Determine the (X, Y) coordinate at the center of the cell enclosing the given text.  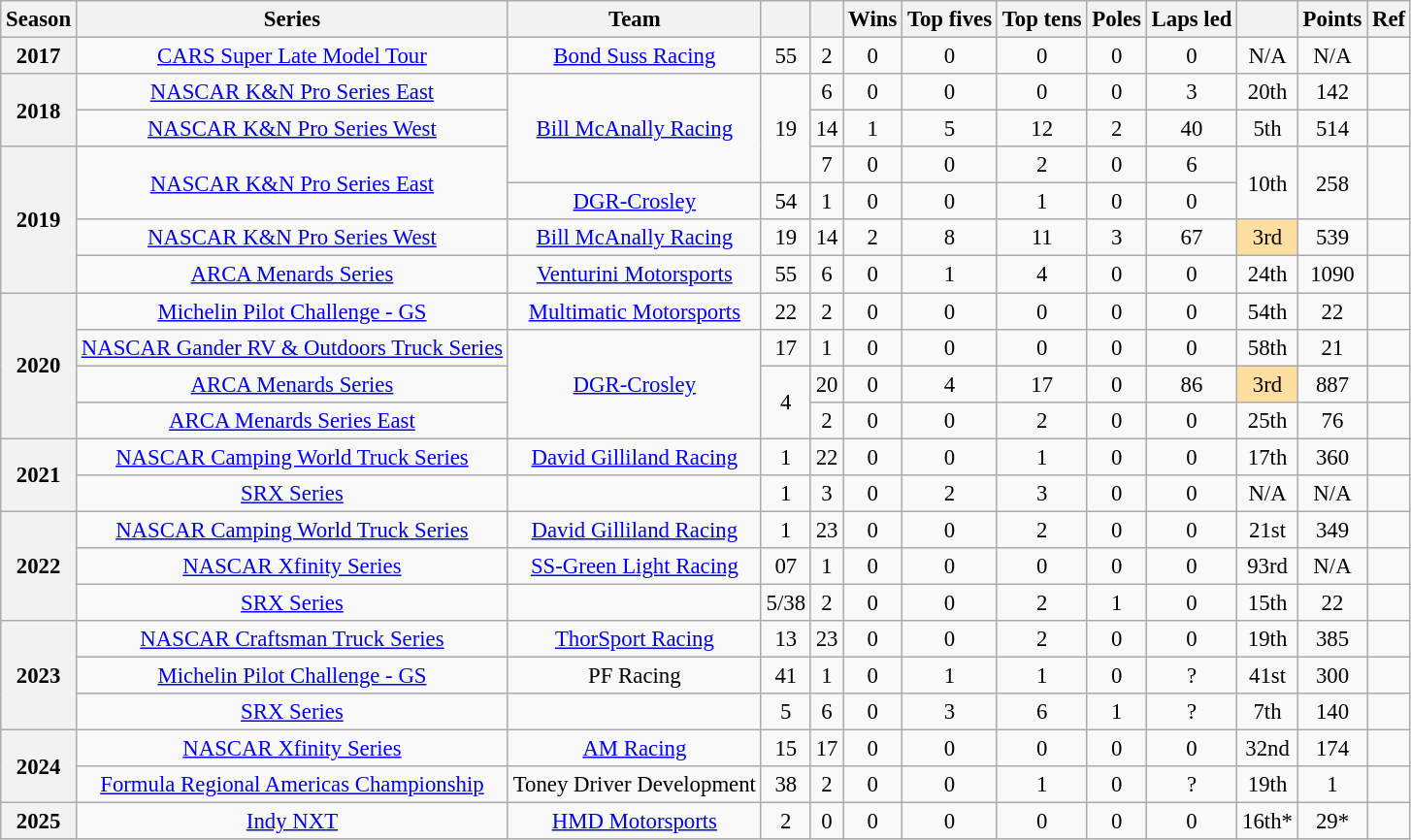
142 (1331, 92)
CARS Super Late Model Tour (291, 56)
86 (1192, 384)
2024 (39, 766)
21 (1331, 347)
140 (1331, 712)
10th (1267, 182)
ARCA Menards Series East (291, 420)
15 (786, 749)
2019 (39, 219)
5/38 (786, 602)
Wins (873, 19)
38 (786, 785)
514 (1331, 129)
41st (1267, 676)
2025 (39, 822)
15th (1267, 602)
7 (827, 165)
76 (1331, 420)
Toney Driver Development (635, 785)
NASCAR Gander RV & Outdoors Truck Series (291, 347)
1090 (1331, 275)
Venturini Motorsports (635, 275)
Poles (1116, 19)
93rd (1267, 566)
2023 (39, 675)
54th (1267, 311)
Ref (1390, 19)
2018 (39, 111)
Points (1331, 19)
Team (635, 19)
67 (1192, 238)
258 (1331, 182)
54 (786, 202)
20 (827, 384)
360 (1331, 457)
2021 (39, 475)
SS-Green Light Racing (635, 566)
5th (1267, 129)
349 (1331, 530)
Season (39, 19)
41 (786, 676)
21st (1267, 530)
2022 (39, 566)
AM Racing (635, 749)
40 (1192, 129)
25th (1267, 420)
Formula Regional Americas Championship (291, 785)
2017 (39, 56)
32nd (1267, 749)
8 (950, 238)
Series (291, 19)
29* (1331, 822)
385 (1331, 639)
12 (1042, 129)
HMD Motorsports (635, 822)
NASCAR Craftsman Truck Series (291, 639)
7th (1267, 712)
Multimatic Motorsports (635, 311)
Bond Suss Racing (635, 56)
11 (1042, 238)
539 (1331, 238)
300 (1331, 676)
58th (1267, 347)
Top tens (1042, 19)
Laps led (1192, 19)
07 (786, 566)
Top fives (950, 19)
Indy NXT (291, 822)
ThorSport Racing (635, 639)
2020 (39, 366)
20th (1267, 92)
17th (1267, 457)
24th (1267, 275)
887 (1331, 384)
PF Racing (635, 676)
174 (1331, 749)
13 (786, 639)
16th* (1267, 822)
